Scan for the cell matching the given text and deliver its [x, y] coordinate at center. 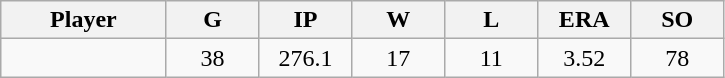
ERA [584, 20]
IP [306, 20]
G [212, 20]
W [398, 20]
Player [84, 20]
3.52 [584, 58]
11 [492, 58]
78 [678, 58]
17 [398, 58]
38 [212, 58]
276.1 [306, 58]
SO [678, 20]
L [492, 20]
